Output the (X, Y) coordinate of the center of the cell containing the given text.  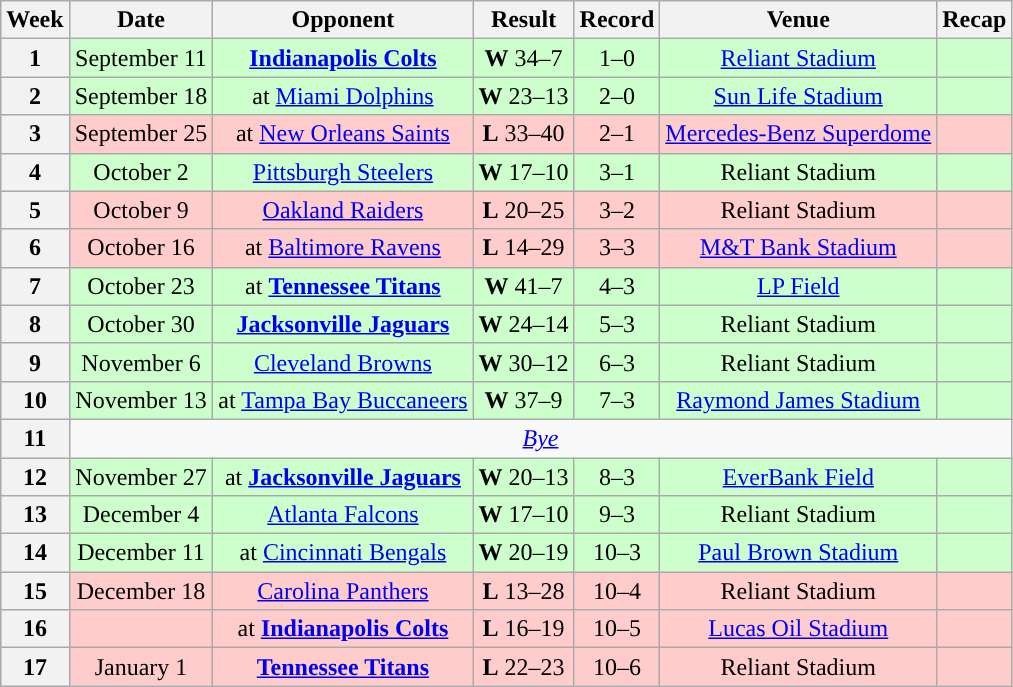
W 20–13 (524, 477)
at Baltimore Ravens (343, 248)
Atlanta Falcons (343, 515)
10–3 (617, 553)
Tennessee Titans (343, 667)
14 (35, 553)
Cleveland Browns (343, 362)
10 (35, 400)
Sun Life Stadium (798, 96)
at Cincinnati Bengals (343, 553)
at Tennessee Titans (343, 286)
September 11 (141, 58)
5–3 (617, 324)
W 41–7 (524, 286)
Carolina Panthers (343, 591)
November 27 (141, 477)
3–3 (617, 248)
Bye (540, 438)
W 34–7 (524, 58)
10–6 (617, 667)
6–3 (617, 362)
15 (35, 591)
Record (617, 20)
September 25 (141, 134)
W 30–12 (524, 362)
12 (35, 477)
5 (35, 210)
November 13 (141, 400)
L 14–29 (524, 248)
October 23 (141, 286)
3–1 (617, 172)
September 18 (141, 96)
November 6 (141, 362)
8 (35, 324)
at Tampa Bay Buccaneers (343, 400)
W 37–9 (524, 400)
4 (35, 172)
3 (35, 134)
Date (141, 20)
L 13–28 (524, 591)
Paul Brown Stadium (798, 553)
L 16–19 (524, 629)
October 2 (141, 172)
10–5 (617, 629)
Venue (798, 20)
L 33–40 (524, 134)
W 24–14 (524, 324)
10–4 (617, 591)
17 (35, 667)
Recap (974, 20)
1–0 (617, 58)
4–3 (617, 286)
January 1 (141, 667)
Jacksonville Jaguars (343, 324)
Opponent (343, 20)
8–3 (617, 477)
16 (35, 629)
October 9 (141, 210)
M&T Bank Stadium (798, 248)
October 30 (141, 324)
at Indianapolis Colts (343, 629)
2 (35, 96)
13 (35, 515)
December 18 (141, 591)
Raymond James Stadium (798, 400)
11 (35, 438)
December 11 (141, 553)
7 (35, 286)
Mercedes-Benz Superdome (798, 134)
Oakland Raiders (343, 210)
L 22–23 (524, 667)
EverBank Field (798, 477)
at Jacksonville Jaguars (343, 477)
Indianapolis Colts (343, 58)
9–3 (617, 515)
2–1 (617, 134)
2–0 (617, 96)
at New Orleans Saints (343, 134)
Lucas Oil Stadium (798, 629)
6 (35, 248)
Week (35, 20)
Pittsburgh Steelers (343, 172)
W 23–13 (524, 96)
W 20–19 (524, 553)
L 20–25 (524, 210)
LP Field (798, 286)
at Miami Dolphins (343, 96)
December 4 (141, 515)
October 16 (141, 248)
9 (35, 362)
1 (35, 58)
3–2 (617, 210)
7–3 (617, 400)
Result (524, 20)
